Return (x, y) of the center of cell containing provided text 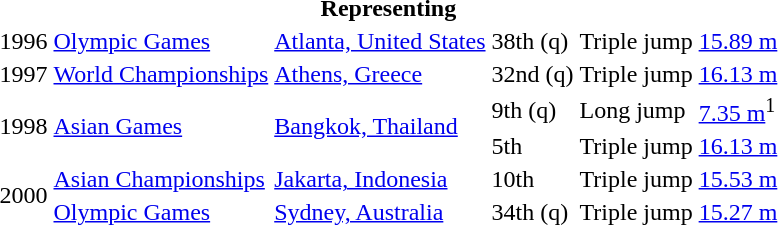
Asian Championships (161, 179)
Asian Games (161, 126)
Jakarta, Indonesia (380, 179)
10th (532, 179)
32nd (q) (532, 74)
38th (q) (532, 41)
Atlanta, United States (380, 41)
Olympic Games (161, 41)
World Championships (161, 74)
Athens, Greece (380, 74)
5th (532, 146)
Long jump (636, 110)
9th (q) (532, 110)
Bangkok, Thailand (380, 126)
